Pinpoint the cell where the given text exists, returning its [x, y] midpoint coordinate. 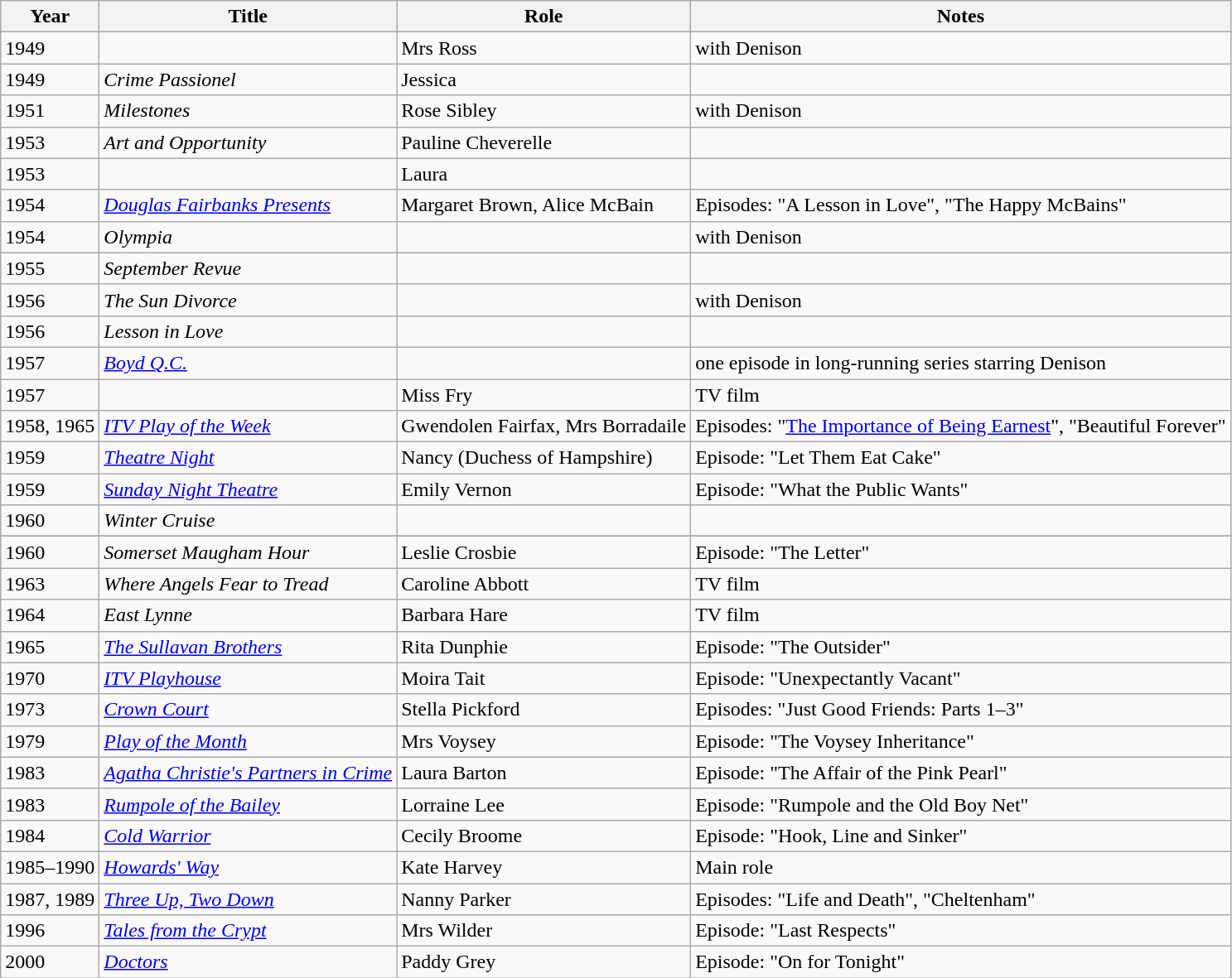
Lorraine Lee [544, 804]
Episode: "Unexpectantly Vacant" [961, 678]
Where Angels Fear to Tread [249, 584]
1958, 1965 [50, 426]
Episode: "Last Respects" [961, 931]
Jessica [544, 79]
Episodes: "Life and Death", "Cheltenham" [961, 899]
Notes [961, 17]
Episode: "The Voysey Inheritance" [961, 741]
Lesson in Love [249, 331]
Stella Pickford [544, 710]
Mrs Voysey [544, 741]
Nanny Parker [544, 899]
Tales from the Crypt [249, 931]
Rita Dunphie [544, 647]
Winter Cruise [249, 521]
Caroline Abbott [544, 584]
Kate Harvey [544, 867]
Episode: "Let Them Eat Cake" [961, 458]
Gwendolen Fairfax, Mrs Borradaile [544, 426]
Leslie Crosbie [544, 552]
1955 [50, 268]
1970 [50, 678]
1979 [50, 741]
Mrs Ross [544, 48]
Margaret Brown, Alice McBain [544, 205]
Episode: "The Outsider" [961, 647]
Miss Fry [544, 395]
1984 [50, 836]
Paddy Grey [544, 962]
Doctors [249, 962]
Episode: "Hook, Line and Sinker" [961, 836]
Sunday Night Theatre [249, 489]
Moira Tait [544, 678]
ITV Play of the Week [249, 426]
Boyd Q.C. [249, 363]
Howards' Way [249, 867]
1965 [50, 647]
Theatre Night [249, 458]
Main role [961, 867]
Agatha Christie's Partners in Crime [249, 773]
1964 [50, 615]
Role [544, 17]
Crime Passionel [249, 79]
Episode: "The Affair of the Pink Pearl" [961, 773]
Episodes: "The Importance of Being Earnest", "Beautiful Forever" [961, 426]
Title [249, 17]
Pauline Cheverelle [544, 142]
1973 [50, 710]
Mrs Wilder [544, 931]
1985–1990 [50, 867]
Cold Warrior [249, 836]
Year [50, 17]
1963 [50, 584]
Three Up, Two Down [249, 899]
one episode in long-running series starring Denison [961, 363]
September Revue [249, 268]
1996 [50, 931]
1951 [50, 111]
Rumpole of the Bailey [249, 804]
Episodes: "Just Good Friends: Parts 1–3" [961, 710]
The Sullavan Brothers [249, 647]
East Lynne [249, 615]
Art and Opportunity [249, 142]
Crown Court [249, 710]
2000 [50, 962]
Olympia [249, 237]
Episode: "What the Public Wants" [961, 489]
Episode: "On for Tonight" [961, 962]
Nancy (Duchess of Hampshire) [544, 458]
Milestones [249, 111]
Laura Barton [544, 773]
Episodes: "A Lesson in Love", "The Happy McBains" [961, 205]
The Sun Divorce [249, 300]
Barbara Hare [544, 615]
Somerset Maugham Hour [249, 552]
Emily Vernon [544, 489]
1987, 1989 [50, 899]
Douglas Fairbanks Presents [249, 205]
Episode: "Rumpole and the Old Boy Net" [961, 804]
Episode: "The Letter" [961, 552]
Rose Sibley [544, 111]
ITV Playhouse [249, 678]
Laura [544, 174]
Cecily Broome [544, 836]
Play of the Month [249, 741]
